Capture the cell that displays the provided text and extract its [x, y] central coordinate. 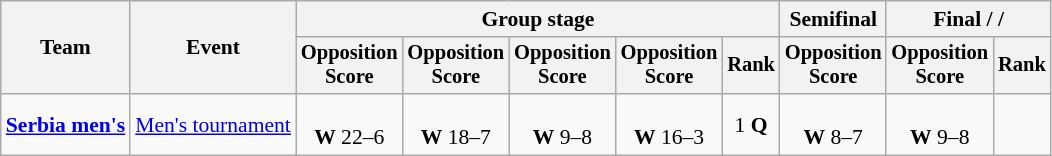
Serbia men's [66, 124]
Final / / [968, 19]
Men's tournament [213, 124]
Group stage [538, 19]
Team [66, 48]
W 8–7 [834, 124]
W 18–7 [456, 124]
W 16–3 [670, 124]
1 Q [751, 124]
W 22–6 [350, 124]
Event [213, 48]
Semifinal [834, 19]
